Return [X, Y] of the center of cell containing provided text 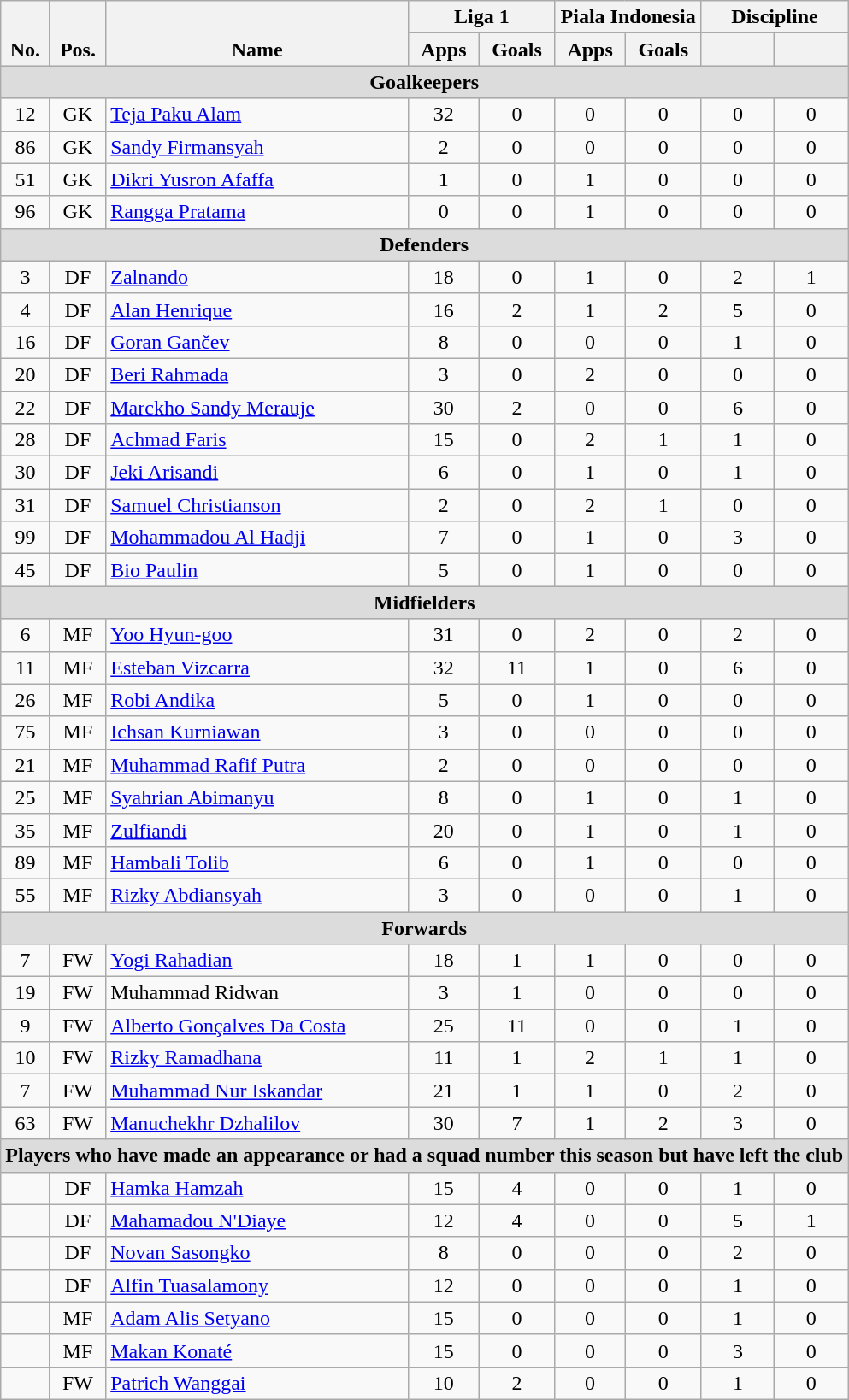
63 [26, 1123]
Rangga Pratama [257, 212]
Bio Paulin [257, 570]
22 [26, 408]
Yoo Hyun-goo [257, 635]
Alfin Tuasalamony [257, 1285]
Alan Henrique [257, 309]
Midfielders [424, 603]
Forwards [424, 927]
Pos. [78, 33]
Patrich Wanggai [257, 1383]
Esteban Vizcarra [257, 668]
Makan Konaté [257, 1350]
Muhammad Nur Iskandar [257, 1091]
Zulfiandi [257, 830]
Goran Gančev [257, 342]
28 [26, 440]
Robi Andika [257, 700]
45 [26, 570]
Teja Paku Alam [257, 115]
Mohammadou Al Hadji [257, 538]
99 [26, 538]
Piala Indonesia [628, 17]
Mahamadou N'Diaye [257, 1221]
Adam Alis Setyano [257, 1318]
55 [26, 895]
75 [26, 732]
9 [26, 1026]
Hambali Tolib [257, 862]
51 [26, 179]
19 [26, 993]
Muhammad Ridwan [257, 993]
Liga 1 [482, 17]
Rizky Abdiansyah [257, 895]
No. [26, 33]
Samuel Christianson [257, 505]
Name [257, 33]
Hamka Hamzah [257, 1188]
Zalnando [257, 277]
Players who have made an appearance or had a squad number this season but have left the club [424, 1156]
Manuchekhr Dzhalilov [257, 1123]
Discipline [775, 17]
Novan Sasongko [257, 1253]
Syahrian Abimanyu [257, 797]
Defenders [424, 244]
Alberto Gonçalves Da Costa [257, 1026]
Rizky Ramadhana [257, 1058]
Dikri Yusron Afaffa [257, 179]
86 [26, 147]
26 [26, 700]
Sandy Firmansyah [257, 147]
89 [26, 862]
Jeki Arisandi [257, 473]
35 [26, 830]
Marckho Sandy Merauje [257, 408]
Muhammad Rafif Putra [257, 765]
Goalkeepers [424, 82]
96 [26, 212]
Ichsan Kurniawan [257, 732]
Beri Rahmada [257, 374]
Achmad Faris [257, 440]
Yogi Rahadian [257, 961]
